Detect which cell encompasses the target text, then output its (X, Y) center coordinate. 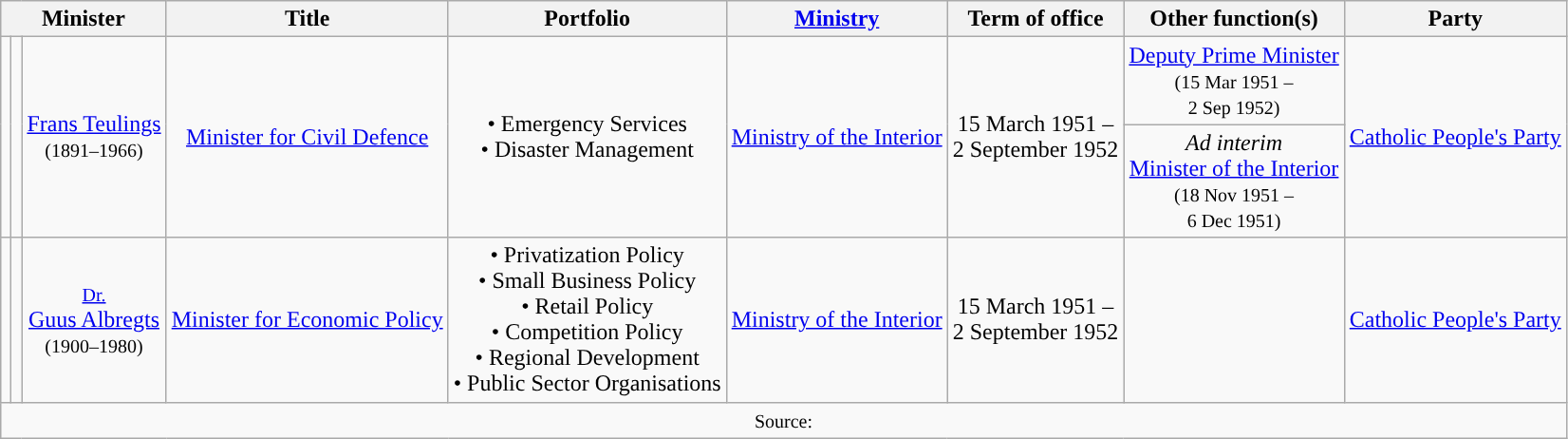
Minister (84, 19)
Deputy Prime Minister (15 Mar 1951 – 2 Sep 1952) (1234, 81)
Term of office (1036, 19)
Source: (784, 420)
Ministry (837, 19)
• Emergency Services • Disaster Management (587, 137)
• Privatization Policy • Small Business Policy • Retail Policy • Competition Policy • Regional Development • Public Sector Organisations (587, 319)
Minister for Civil Defence (308, 137)
Minister for Economic Policy (308, 319)
Title (308, 19)
Dr. Guus Albregts (1900–1980) (94, 319)
Other function(s) (1234, 19)
Frans Teulings (1891–1966) (94, 137)
Portfolio (587, 19)
Ad interim Minister of the Interior (18 Nov 1951 – 6 Dec 1951) (1234, 181)
Party (1455, 19)
